Scan for the cell matching the given text and deliver its [X, Y] coordinate at center. 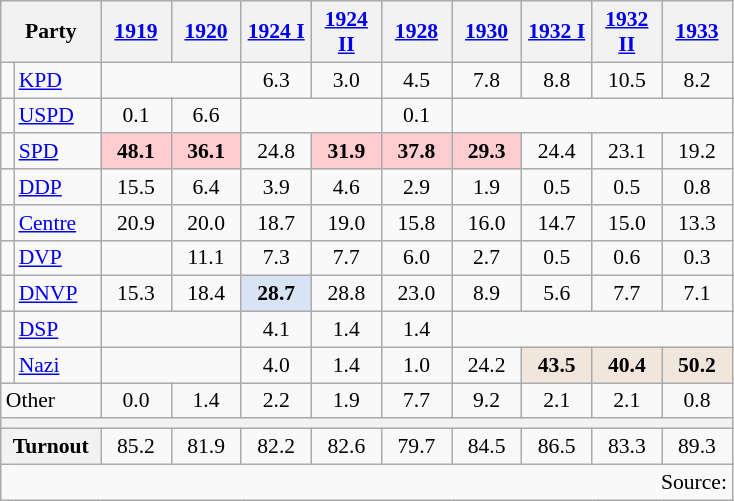
48.1 [136, 152]
7.1 [697, 294]
1924 I [276, 32]
0.6 [627, 258]
24.4 [557, 152]
USPD [58, 116]
Turnout [51, 447]
6.3 [276, 80]
23.0 [416, 294]
40.4 [627, 365]
16.0 [487, 223]
7.3 [276, 258]
20.0 [206, 223]
8.8 [557, 80]
31.9 [346, 152]
3.0 [346, 80]
DDP [58, 187]
Nazi [58, 365]
18.7 [276, 223]
1920 [206, 32]
4.6 [346, 187]
85.2 [136, 447]
19.2 [697, 152]
1933 [697, 32]
18.4 [206, 294]
24.8 [276, 152]
23.1 [627, 152]
81.9 [206, 447]
82.2 [276, 447]
2.7 [487, 258]
86.5 [557, 447]
83.3 [627, 447]
1928 [416, 32]
14.7 [557, 223]
6.6 [206, 116]
43.5 [557, 365]
79.7 [416, 447]
1924 II [346, 32]
37.8 [416, 152]
0.3 [697, 258]
1930 [487, 32]
11.1 [206, 258]
6.0 [416, 258]
Centre [58, 223]
Source: [366, 482]
8.9 [487, 294]
1919 [136, 32]
15.0 [627, 223]
9.2 [487, 401]
4.1 [276, 330]
KPD [58, 80]
3.9 [276, 187]
20.9 [136, 223]
82.6 [346, 447]
4.0 [276, 365]
SPD [58, 152]
DSP [58, 330]
1932 II [627, 32]
Other [51, 401]
19.0 [346, 223]
7.8 [487, 80]
2.9 [416, 187]
36.1 [206, 152]
29.3 [487, 152]
24.2 [487, 365]
15.5 [136, 187]
DVP [58, 258]
1.0 [416, 365]
13.3 [697, 223]
8.2 [697, 80]
50.2 [697, 365]
6.4 [206, 187]
28.8 [346, 294]
15.3 [136, 294]
84.5 [487, 447]
2.2 [276, 401]
DNVP [58, 294]
28.7 [276, 294]
10.5 [627, 80]
5.6 [557, 294]
4.5 [416, 80]
1932 I [557, 32]
Party [51, 32]
89.3 [697, 447]
15.8 [416, 223]
0.0 [136, 401]
